Identify which cell holds the provided text, then report its [x, y] central coordinate. 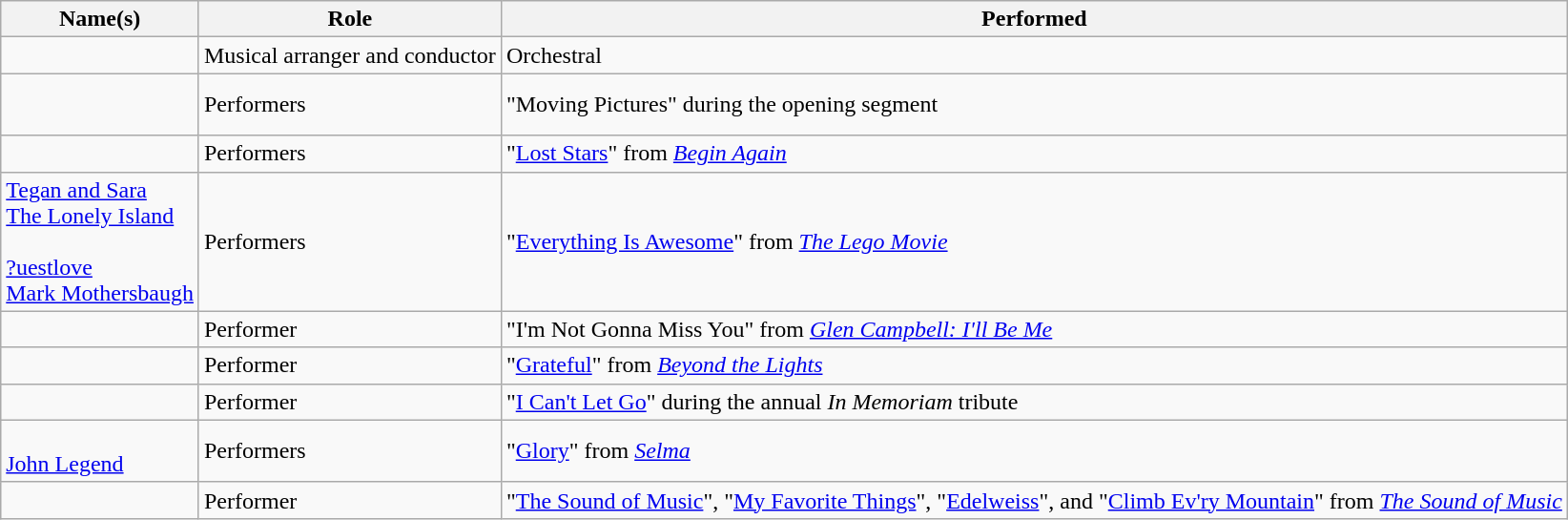
Musical arranger and conductor [349, 55]
Orchestral [1034, 55]
"Glory" from Selma [1034, 450]
Role [349, 19]
"Grateful" from Beyond the Lights [1034, 365]
"Everything Is Awesome" from The Lego Movie [1034, 241]
"I'm Not Gonna Miss You" from Glen Campbell: I'll Be Me [1034, 329]
"Moving Pictures" during the opening segment [1034, 105]
"Lost Stars" from Begin Again [1034, 154]
Tegan and SaraThe Lonely Island?uestloveMark Mothersbaugh [100, 241]
John Legend [100, 450]
Name(s) [100, 19]
Performed [1034, 19]
"The Sound of Music", "My Favorite Things", "Edelweiss", and "Climb Ev'ry Mountain" from The Sound of Music [1034, 500]
"I Can't Let Go" during the annual In Memoriam tribute [1034, 402]
